Identify which cell holds the provided text, then report its (X, Y) central coordinate. 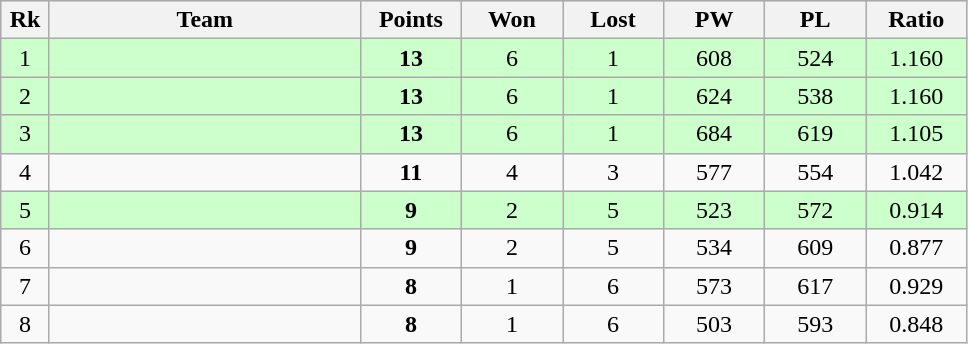
11 (410, 172)
PL (816, 20)
593 (816, 324)
609 (816, 248)
Team (204, 20)
619 (816, 134)
538 (816, 96)
0.848 (916, 324)
Lost (612, 20)
0.929 (916, 286)
0.877 (916, 248)
503 (714, 324)
534 (714, 248)
Rk (26, 20)
554 (816, 172)
1.105 (916, 134)
573 (714, 286)
523 (714, 210)
577 (714, 172)
Won (512, 20)
684 (714, 134)
608 (714, 58)
Ratio (916, 20)
0.914 (916, 210)
1.042 (916, 172)
617 (816, 286)
524 (816, 58)
Points (410, 20)
624 (714, 96)
7 (26, 286)
PW (714, 20)
572 (816, 210)
